Capture the cell that displays the provided text and extract its [x, y] central coordinate. 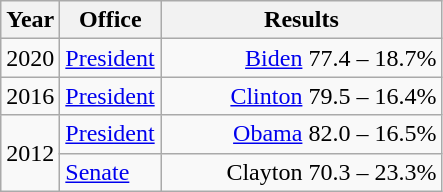
Year [30, 20]
Obama 82.0 – 16.5% [302, 134]
Results [302, 20]
Clayton 70.3 – 23.3% [302, 172]
2016 [30, 96]
2012 [30, 153]
Clinton 79.5 – 16.4% [302, 96]
2020 [30, 58]
Office [110, 20]
Biden 77.4 – 18.7% [302, 58]
Senate [110, 172]
